Identify which cell holds the provided text, then report its [X, Y] central coordinate. 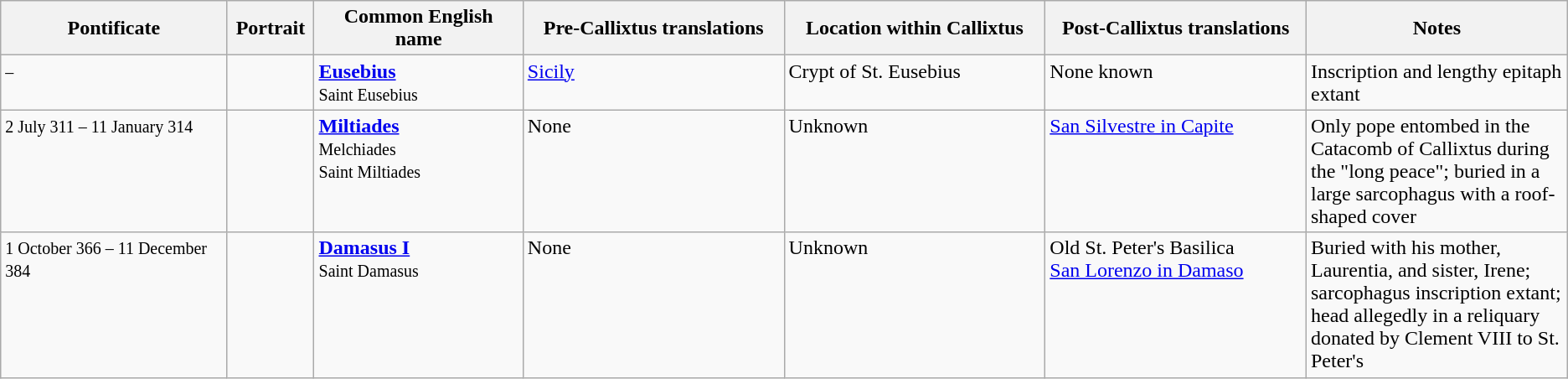
Portrait [271, 29]
None known [1176, 82]
Notes [1436, 29]
Post-Callixtus translations [1176, 29]
Old St. Peter's BasilicaSan Lorenzo in Damaso [1176, 305]
Pontificate [114, 29]
Common English name [419, 29]
Sicily [653, 82]
Inscription and lengthy epitaph extant [1436, 82]
Damasus ISaint Damasus [419, 305]
Location within Callixtus [915, 29]
– [114, 82]
Crypt of St. Eusebius [915, 82]
2 July 311 – 11 January 314 [114, 171]
MiltiadesMelchiadesSaint Miltiades [419, 171]
Pre-Callixtus translations [653, 29]
Only pope entombed in the Catacomb of Callixtus during the "long peace"; buried in a large sarcophagus with a roof-shaped cover [1436, 171]
1 October 366 – 11 December 384 [114, 305]
EusebiusSaint Eusebius [419, 82]
San Silvestre in Capite [1176, 171]
